Extract the [X, Y] coordinate from the center of the cell holding the provided text.  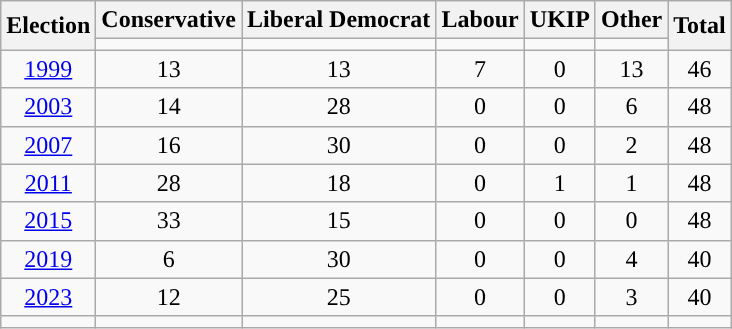
Total [700, 26]
15 [339, 221]
UKIP [560, 20]
2 [631, 145]
25 [339, 297]
2015 [48, 221]
2003 [48, 107]
Liberal Democrat [339, 20]
Conservative [169, 20]
1999 [48, 69]
Labour [480, 20]
16 [169, 145]
4 [631, 259]
46 [700, 69]
18 [339, 183]
14 [169, 107]
3 [631, 297]
33 [169, 221]
2007 [48, 145]
Other [631, 20]
12 [169, 297]
7 [480, 69]
2019 [48, 259]
2011 [48, 183]
2023 [48, 297]
Election [48, 26]
